For the text-containing cell, return its midpoint in [x, y] coordinate format. 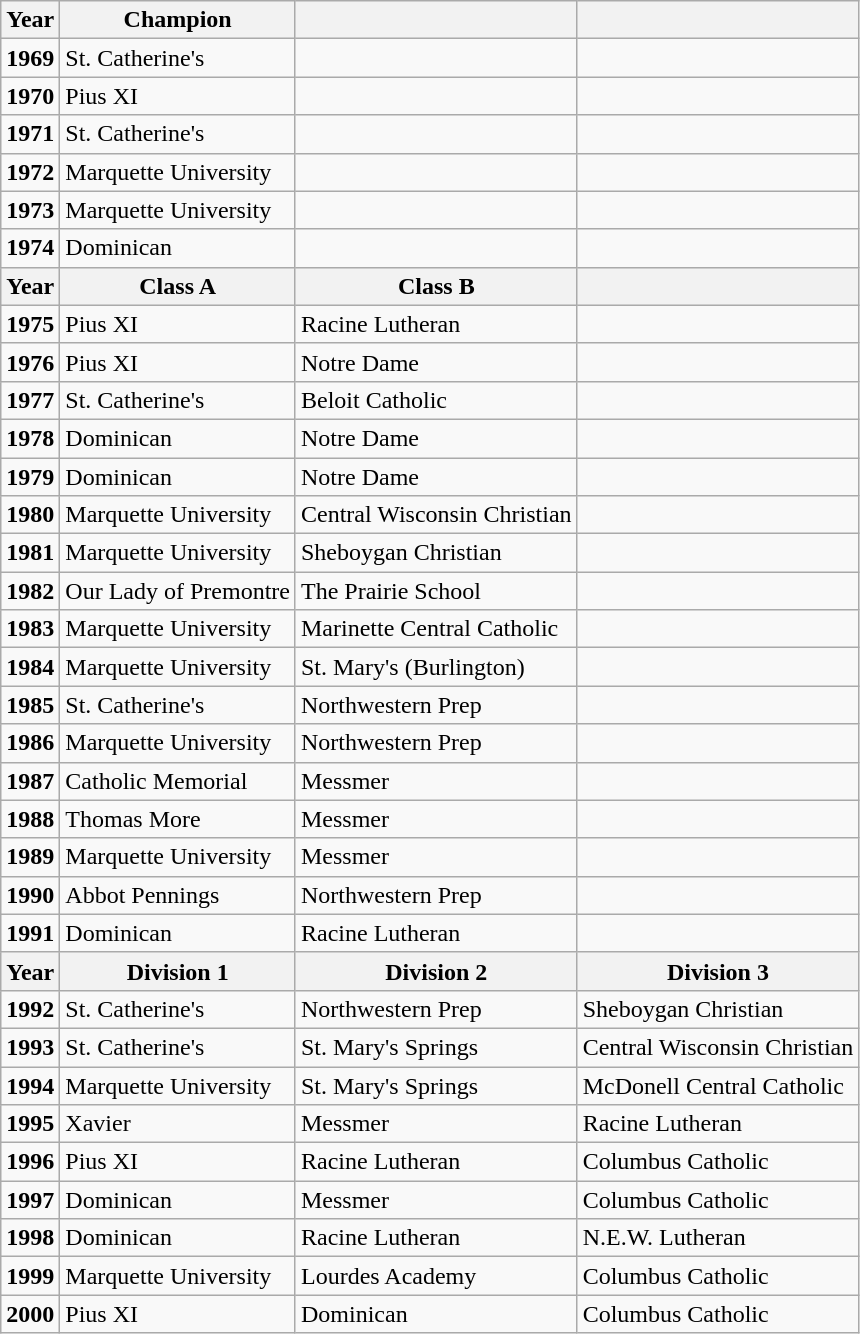
Xavier [178, 1124]
1973 [30, 210]
Champion [178, 20]
McDonell Central Catholic [718, 1085]
Our Lady of Premontre [178, 591]
1978 [30, 438]
Class A [178, 286]
1972 [30, 172]
Lourdes Academy [436, 1276]
1976 [30, 362]
1998 [30, 1238]
1990 [30, 895]
Division 2 [436, 971]
1988 [30, 819]
1982 [30, 591]
1989 [30, 857]
1997 [30, 1200]
1985 [30, 705]
1977 [30, 400]
1999 [30, 1276]
1979 [30, 477]
1991 [30, 933]
1992 [30, 1009]
1995 [30, 1124]
Class B [436, 286]
2000 [30, 1314]
1970 [30, 96]
1993 [30, 1047]
St. Mary's (Burlington) [436, 667]
The Prairie School [436, 591]
Division 3 [718, 971]
1975 [30, 324]
Abbot Pennings [178, 895]
1980 [30, 515]
Thomas More [178, 819]
1983 [30, 629]
1971 [30, 134]
1994 [30, 1085]
1987 [30, 781]
1969 [30, 58]
N.E.W. Lutheran [718, 1238]
1996 [30, 1162]
Marinette Central Catholic [436, 629]
Division 1 [178, 971]
1981 [30, 553]
1984 [30, 667]
1974 [30, 248]
1986 [30, 743]
Catholic Memorial [178, 781]
Beloit Catholic [436, 400]
